From the cell containing the given text, extract its center point as [X, Y] coordinate. 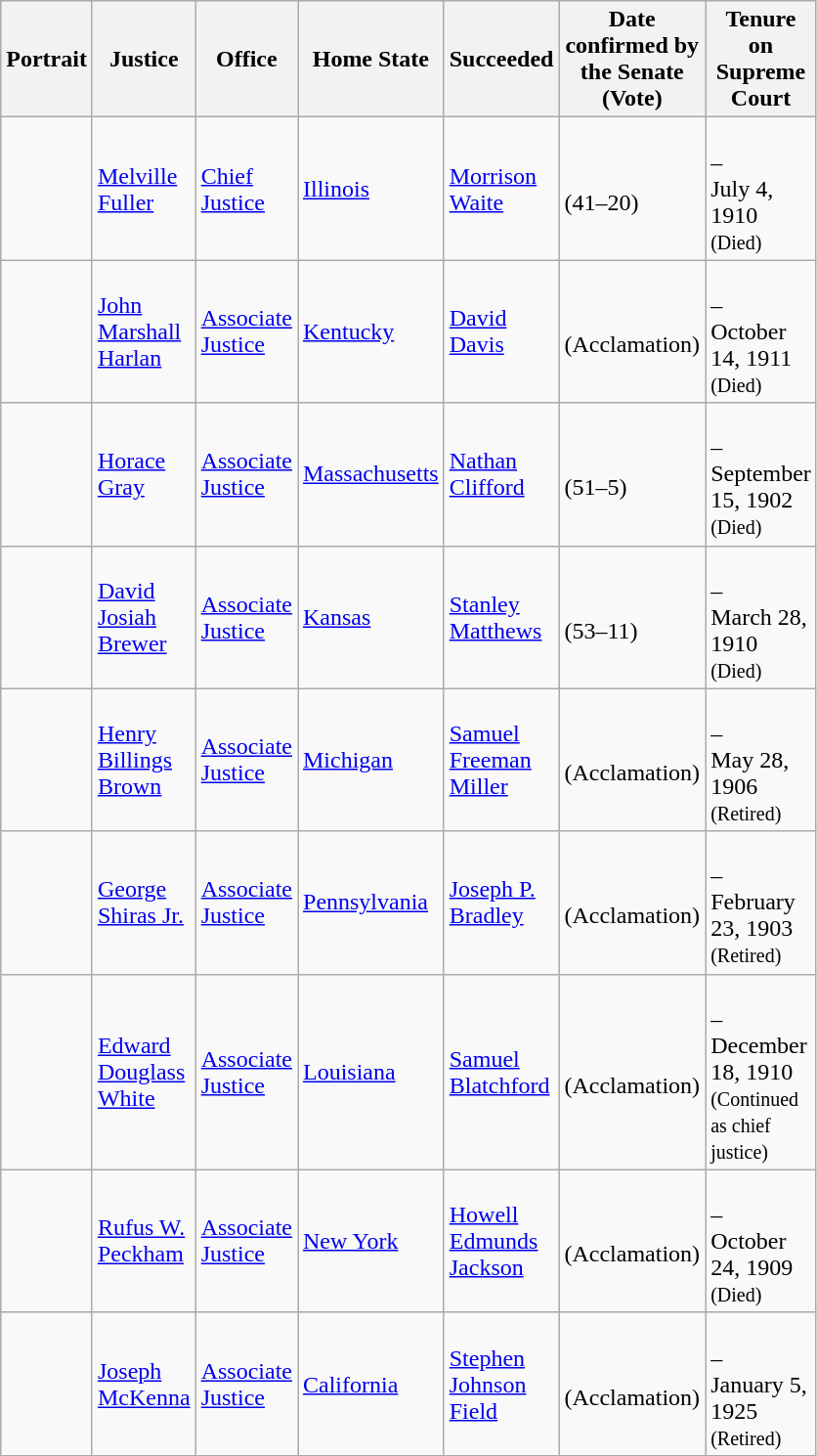
Massachusetts [370, 474]
George Shiras Jr. [144, 903]
New York [370, 1241]
David Josiah Brewer [144, 617]
–September 15, 1902(Died) [761, 474]
Justice [144, 59]
Joseph McKenna [144, 1384]
Chief Justice [246, 189]
Succeeded [501, 59]
Home State [370, 59]
–July 4, 1910(Died) [761, 189]
Rufus W. Peckham [144, 1241]
Horace Gray [144, 474]
–May 28, 1906(Retired) [761, 760]
–March 28, 1910(Died) [761, 617]
Stephen Johnson Field [501, 1384]
Samuel Freeman Miller [501, 760]
–October 14, 1911(Died) [761, 331]
Henry Billings Brown [144, 760]
Kentucky [370, 331]
–January 5, 1925(Retired) [761, 1384]
Illinois [370, 189]
Tenure on Supreme Court [761, 59]
(53–11) [632, 617]
California [370, 1384]
(41–20) [632, 189]
Office [246, 59]
David Davis [501, 331]
(51–5) [632, 474]
–December 18, 1910(Continued as chief justice) [761, 1072]
Stanley Matthews [501, 617]
Pennsylvania [370, 903]
Portrait [47, 59]
Melville Fuller [144, 189]
Date confirmed by the Senate(Vote) [632, 59]
Kansas [370, 617]
–February 23, 1903(Retired) [761, 903]
Louisiana [370, 1072]
Nathan Clifford [501, 474]
Morrison Waite [501, 189]
Joseph P. Bradley [501, 903]
John Marshall Harlan [144, 331]
–October 24, 1909(Died) [761, 1241]
Howell Edmunds Jackson [501, 1241]
Michigan [370, 760]
Samuel Blatchford [501, 1072]
Edward Douglass White [144, 1072]
